Output the [x, y] coordinate of the center of the cell containing the given text.  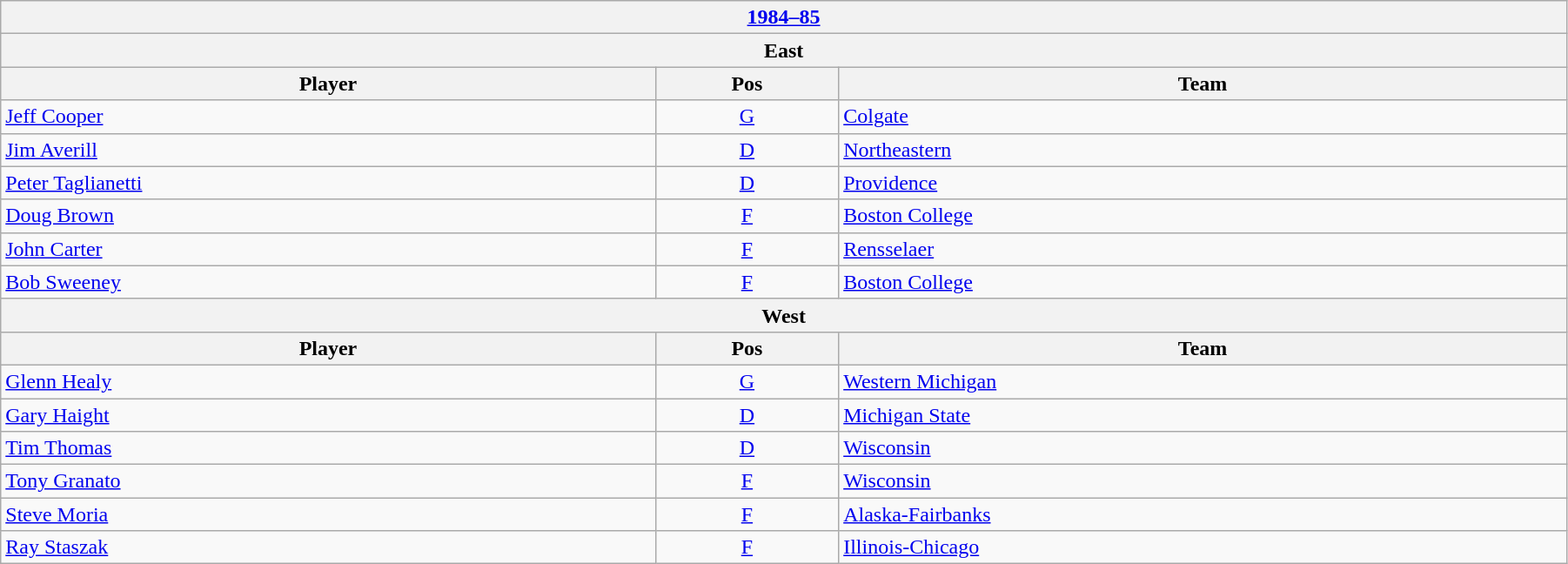
Glenn Healy [328, 381]
Ray Staszak [328, 547]
Gary Haight [328, 415]
East [784, 50]
Michigan State [1203, 415]
Bob Sweeney [328, 282]
Northeastern [1203, 150]
Jeff Cooper [328, 117]
Peter Taglianetti [328, 183]
John Carter [328, 249]
Providence [1203, 183]
West [784, 315]
Illinois-Chicago [1203, 547]
Tim Thomas [328, 448]
Tony Granato [328, 481]
Colgate [1203, 117]
1984–85 [784, 17]
Doug Brown [328, 216]
Jim Averill [328, 150]
Alaska-Fairbanks [1203, 514]
Steve Moria [328, 514]
Rensselaer [1203, 249]
Western Michigan [1203, 381]
